Return [x, y] of the center of cell containing provided text 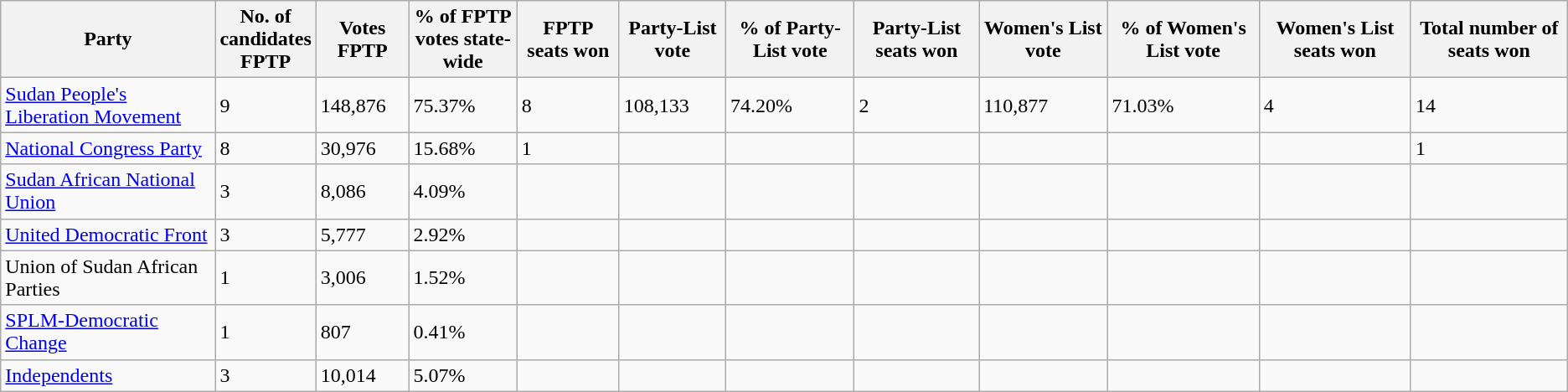
110,877 [1044, 106]
Total number of seats won [1489, 39]
75.37% [462, 106]
807 [362, 332]
5.07% [462, 375]
Party-List vote [672, 39]
Votes FPTP [362, 39]
5,777 [362, 235]
% of Party-List vote [791, 39]
4 [1335, 106]
30,976 [362, 148]
Union of Sudan African Parties [108, 278]
15.68% [462, 148]
Party [108, 39]
FPTP seats won [568, 39]
148,876 [362, 106]
9 [266, 106]
No. ofcandidatesFPTP [266, 39]
% of Women's List vote [1183, 39]
Sudan African National Union [108, 191]
National Congress Party [108, 148]
74.20% [791, 106]
United Democratic Front [108, 235]
Party-List seats won [916, 39]
0.41% [462, 332]
% of FPTPvotes state-wide [462, 39]
Sudan People's Liberation Movement [108, 106]
2 [916, 106]
2.92% [462, 235]
108,133 [672, 106]
SPLM-Democratic Change [108, 332]
71.03% [1183, 106]
Women's List seats won [1335, 39]
Women's List vote [1044, 39]
3,006 [362, 278]
14 [1489, 106]
Independents [108, 375]
8,086 [362, 191]
1.52% [462, 278]
10,014 [362, 375]
4.09% [462, 191]
